For the text-containing cell, return its midpoint in [x, y] coordinate format. 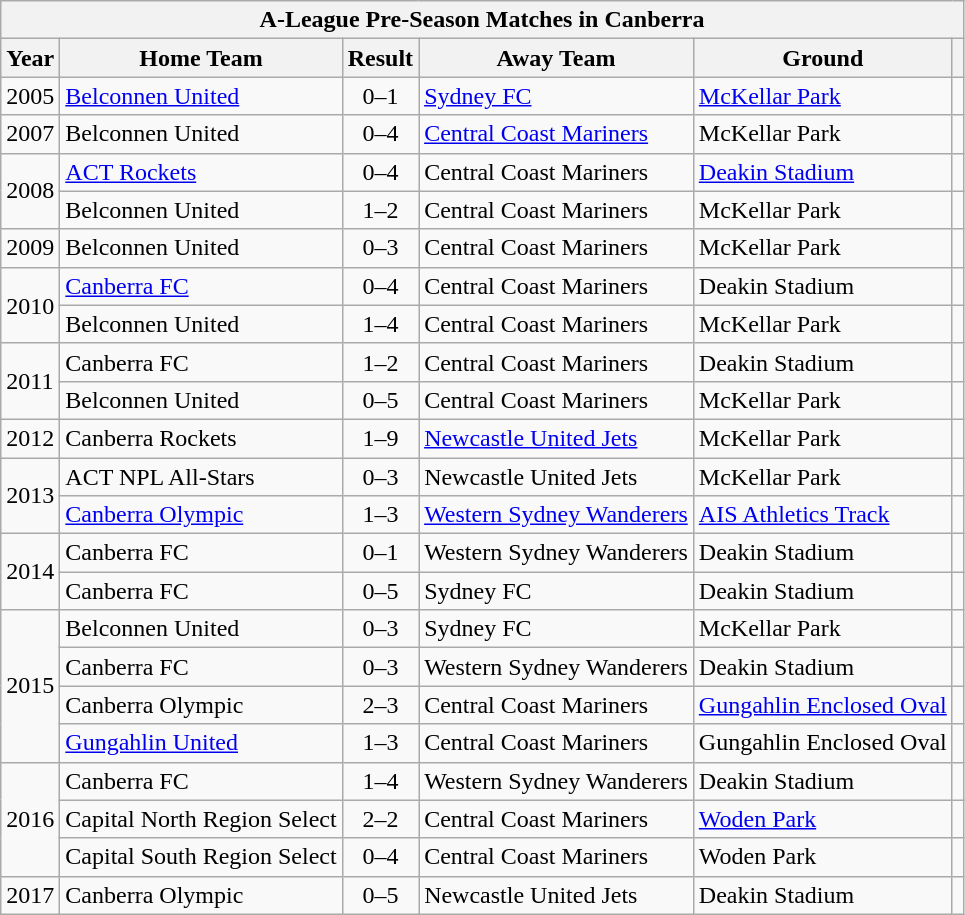
2008 [30, 191]
Ground [822, 58]
Canberra Rockets [201, 438]
Result [380, 58]
ACT NPL All-Stars [201, 477]
2017 [30, 895]
2013 [30, 496]
2–3 [380, 705]
Capital North Region Select [201, 819]
2014 [30, 572]
Gungahlin United [201, 743]
AIS Athletics Track [822, 515]
2009 [30, 248]
A-League Pre-Season Matches in Canberra [482, 20]
1–9 [380, 438]
2–2 [380, 819]
2015 [30, 686]
2011 [30, 381]
2007 [30, 134]
ACT Rockets [201, 172]
Capital South Region Select [201, 857]
2005 [30, 96]
2016 [30, 819]
Home Team [201, 58]
2012 [30, 438]
Away Team [556, 58]
Year [30, 58]
2010 [30, 305]
